Pinpoint the cell where the given text exists, returning its [x, y] midpoint coordinate. 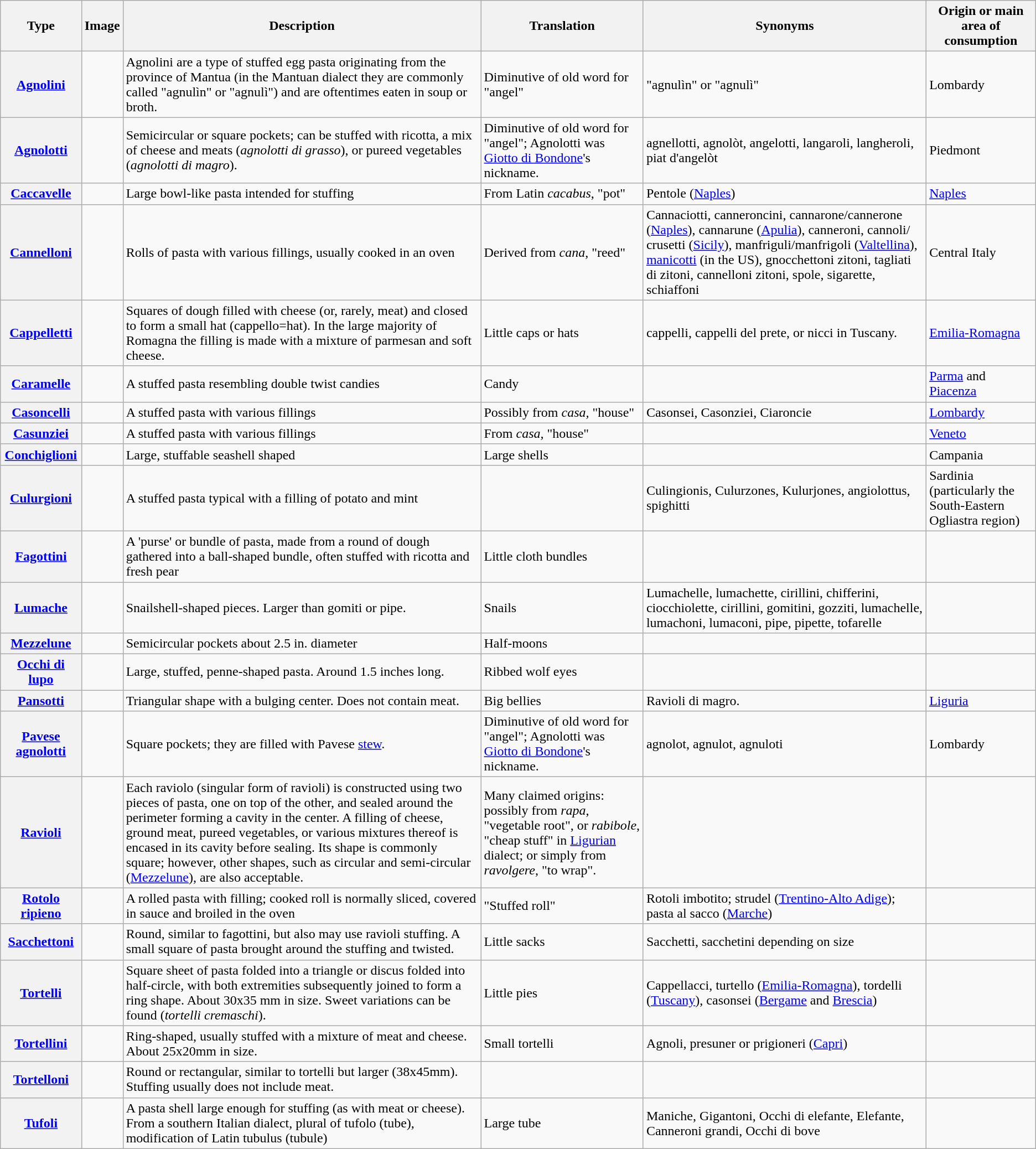
Big bellies [562, 701]
Many claimed origins: possibly from rapa, "vegetable root", or rabibole, "cheap stuff" in Ligurian dialect; or simply from ravolgere, "to wrap". [562, 832]
Description [302, 26]
Tufoli [41, 1123]
Synonyms [785, 26]
Mezzelune [41, 644]
Ravioli [41, 832]
Culurgioni [41, 498]
Casonsei, Casonziei, Ciaroncie [785, 412]
Sacchetti, sacchetini depending on size [785, 942]
Small tortelli [562, 1044]
Agnoli, presuner or prigioneri (Capri) [785, 1044]
Diminutive of old word for "angel" [562, 84]
"agnulìn" or "agnulì" [785, 84]
Ribbed wolf eyes [562, 672]
Possibly from casa, "house" [562, 412]
agnolot, agnulot, agnuloti [785, 744]
Triangular shape with a bulging center. Does not contain meat. [302, 701]
Pansotti [41, 701]
Agnolotti [41, 151]
Central Italy [981, 252]
Half-moons [562, 644]
Square pockets; they are filled with Pavese stew. [302, 744]
Campania [981, 454]
Occhi di lupo [41, 672]
A rolled pasta with filling; cooked roll is normally sliced, covered in sauce and broiled in the oven [302, 905]
A stuffed pasta typical with a filling of potato and mint [302, 498]
Culingionis, Culurzones, Kulurjones, angiolottus, spighitti [785, 498]
Snailshell-shaped pieces. Larger than gomiti or pipe. [302, 608]
Casunziei [41, 433]
agnellotti, agnolòt, angelotti, langaroli, langheroli, piat d'angelòt [785, 151]
Lumachelle, lumachette, cirillini, chifferini, ciocchiolette, cirillini, gomitini, gozziti, lumachelle, lumachoni, lumaconi, pipe, pipette, tofarelle [785, 608]
Little cloth bundles [562, 556]
Cannelloni [41, 252]
Origin or main area of consumption [981, 26]
Piedmont [981, 151]
Little sacks [562, 942]
Image [102, 26]
Large, stuffable seashell shaped [302, 454]
Sacchettoni [41, 942]
Translation [562, 26]
Conchiglioni [41, 454]
Round, similar to fagottini, but also may use ravioli stuffing. A small square of pasta brought around the stuffing and twisted. [302, 942]
From Latin cacabus, "pot" [562, 194]
Emilia-Romagna [981, 333]
Rotolo ripieno [41, 905]
Tortelloni [41, 1079]
Ravioli di magro. [785, 701]
Pentole (Naples) [785, 194]
Candy [562, 384]
Casoncelli [41, 412]
Type [41, 26]
Large bowl-like pasta intended for stuffing [302, 194]
Agnolini [41, 84]
Parma and Piacenza [981, 384]
Veneto [981, 433]
Rotoli imbotito; strudel (Trentino-Alto Adige); pasta al sacco (Marche) [785, 905]
Caramelle [41, 384]
Pavese agnolotti [41, 744]
Tortellini [41, 1044]
Little caps or hats [562, 333]
Large, stuffed, penne-shaped pasta. Around 1.5 inches long. [302, 672]
Snails [562, 608]
From casa, "house" [562, 433]
cappelli, cappelli del prete, or nicci in Tuscany. [785, 333]
Semicircular pockets about 2.5 in. diameter [302, 644]
Round or rectangular, similar to tortelli but larger (38x45mm). Stuffing usually does not include meat. [302, 1079]
Large shells [562, 454]
Fagottini [41, 556]
A 'purse' or bundle of pasta, made from a round of dough gathered into a ball-shaped bundle, often stuffed with ricotta and fresh pear [302, 556]
A stuffed pasta resembling double twist candies [302, 384]
Rolls of pasta with various fillings, usually cooked in an oven [302, 252]
Naples [981, 194]
Maniche, Gigantoni, Occhi di elefante, Elefante, Canneroni grandi, Occhi di bove [785, 1123]
Derived from cana, "reed" [562, 252]
Sardinia (particularly the South-Eastern Ogliastra region) [981, 498]
Little pies [562, 993]
Caccavelle [41, 194]
Cappellacci, turtello (Emilia-Romagna), tordelli (Tuscany), casonsei (Bergame and Brescia) [785, 993]
Liguria [981, 701]
Tortelli [41, 993]
Large tube [562, 1123]
"Stuffed roll" [562, 905]
Cappelletti [41, 333]
Lumache [41, 608]
Ring-shaped, usually stuffed with a mixture of meat and cheese. About 25x20mm in size. [302, 1044]
